Find where the given text appears and provide that cell's center as [x, y] coordinate. 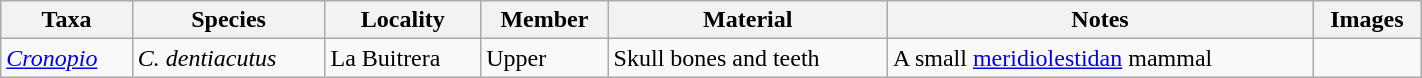
Locality [403, 20]
Skull bones and teeth [748, 58]
Material [748, 20]
Species [228, 20]
Upper [544, 58]
Cronopio [67, 58]
Member [544, 20]
A small meridiolestidan mammal [1100, 58]
La Buitrera [403, 58]
C. dentiacutus [228, 58]
Taxa [67, 20]
Images [1368, 20]
Notes [1100, 20]
